For the text-containing cell, return its midpoint in (X, Y) coordinate format. 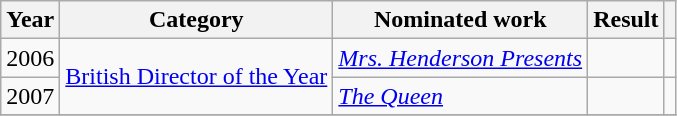
2006 (30, 58)
Nominated work (460, 20)
British Director of the Year (196, 77)
The Queen (460, 96)
Category (196, 20)
Mrs. Henderson Presents (460, 58)
2007 (30, 96)
Result (626, 20)
Year (30, 20)
